Provide the (X, Y) coordinate of the cell's center where the given text is located.  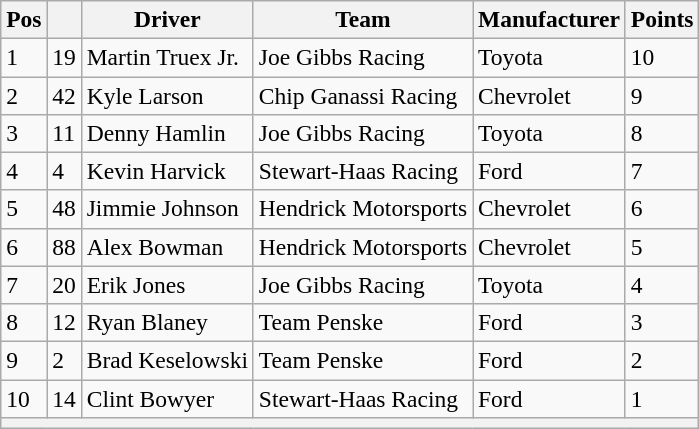
Erik Jones (167, 285)
Martin Truex Jr. (167, 57)
Pos (24, 19)
Kevin Harvick (167, 171)
Chip Ganassi Racing (362, 95)
20 (64, 285)
Points (662, 19)
Denny Hamlin (167, 133)
Manufacturer (550, 19)
Brad Keselowski (167, 360)
Ryan Blaney (167, 322)
Clint Bowyer (167, 398)
48 (64, 209)
11 (64, 133)
Team (362, 19)
Kyle Larson (167, 95)
88 (64, 247)
Alex Bowman (167, 247)
12 (64, 322)
14 (64, 398)
Jimmie Johnson (167, 209)
19 (64, 57)
42 (64, 95)
Driver (167, 19)
